For the text-containing cell, return its midpoint in [x, y] coordinate format. 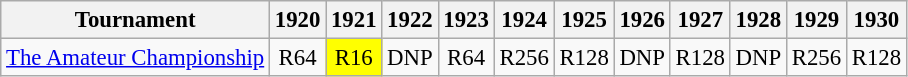
1929 [816, 20]
1928 [758, 20]
1922 [410, 20]
1925 [584, 20]
1921 [354, 20]
1927 [700, 20]
1924 [524, 20]
1926 [642, 20]
R16 [354, 58]
The Amateur Championship [136, 58]
Tournament [136, 20]
1930 [876, 20]
1923 [466, 20]
1920 [298, 20]
